Determine the [x, y] coordinate at the center of the cell enclosing the given text.  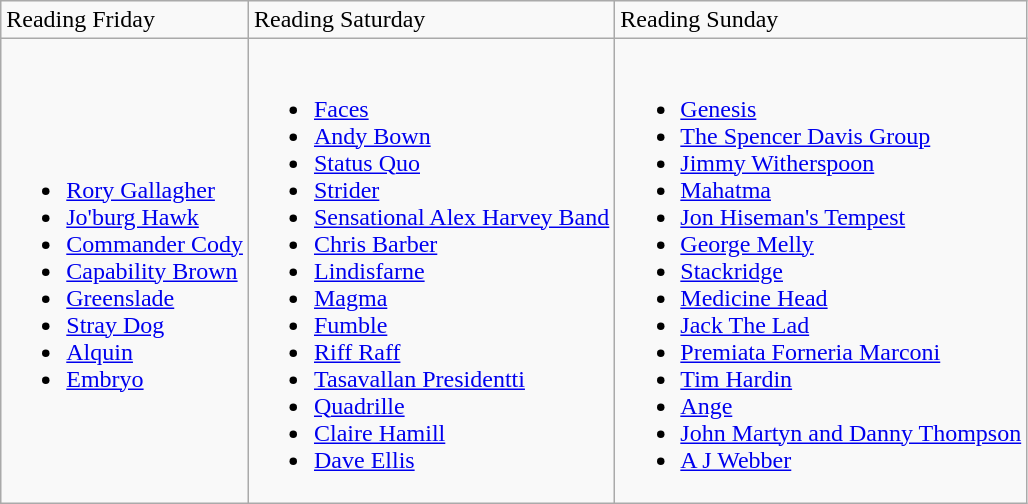
Rory GallagherJo'burg HawkCommander CodyCapability BrownGreensladeStray DogAlquinEmbryo [125, 271]
Reading Friday [125, 20]
Reading Sunday [821, 20]
Reading Saturday [431, 20]
